Locate the cell with the specified text and output its (x, y) center coordinate. 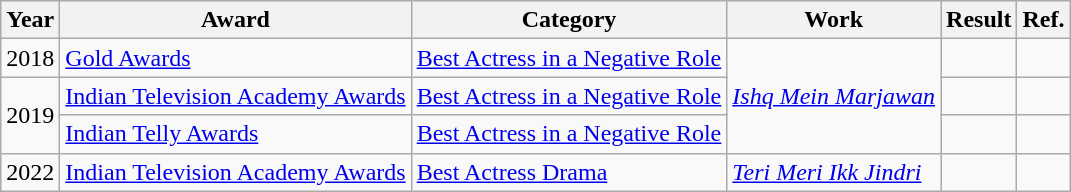
Indian Telly Awards (236, 134)
Work (834, 20)
Gold Awards (236, 58)
Ishq Mein Marjawan (834, 96)
2022 (30, 172)
Best Actress Drama (569, 172)
Year (30, 20)
Award (236, 20)
Teri Meri Ikk Jindri (834, 172)
2018 (30, 58)
Ref. (1044, 20)
Category (569, 20)
Result (979, 20)
2019 (30, 115)
